From the cell containing the given text, extract its center point as (x, y) coordinate. 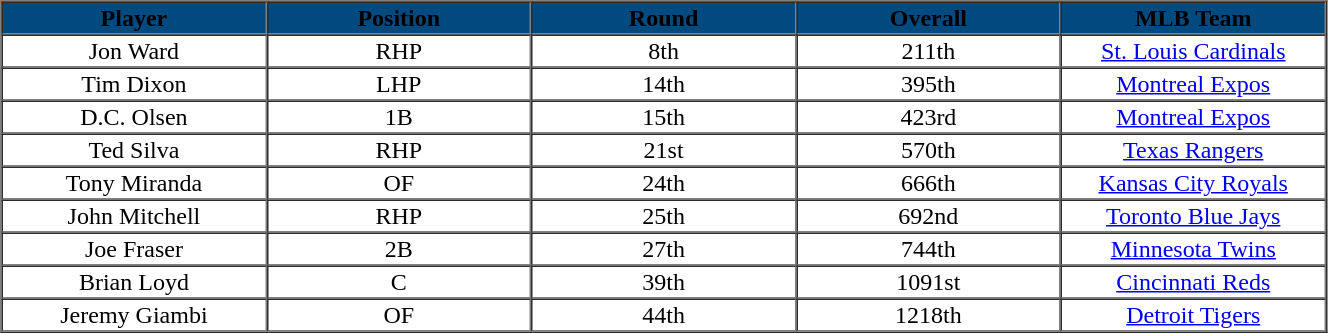
Cincinnati Reds (1194, 282)
Player (134, 18)
Brian Loyd (134, 282)
St. Louis Cardinals (1194, 50)
Detroit Tigers (1194, 314)
C (398, 282)
Position (398, 18)
Round (664, 18)
Minnesota Twins (1194, 248)
25th (664, 216)
44th (664, 314)
D.C. Olsen (134, 116)
211th (928, 50)
39th (664, 282)
Ted Silva (134, 150)
John Mitchell (134, 216)
14th (664, 84)
MLB Team (1194, 18)
1B (398, 116)
666th (928, 182)
395th (928, 84)
21st (664, 150)
423rd (928, 116)
LHP (398, 84)
Jeremy Giambi (134, 314)
2B (398, 248)
692nd (928, 216)
570th (928, 150)
Jon Ward (134, 50)
Tim Dixon (134, 84)
Tony Miranda (134, 182)
8th (664, 50)
Toronto Blue Jays (1194, 216)
27th (664, 248)
24th (664, 182)
1218th (928, 314)
1091st (928, 282)
Overall (928, 18)
Joe Fraser (134, 248)
Texas Rangers (1194, 150)
Kansas City Royals (1194, 182)
15th (664, 116)
744th (928, 248)
